For the text-containing cell, return its midpoint in [X, Y] coordinate format. 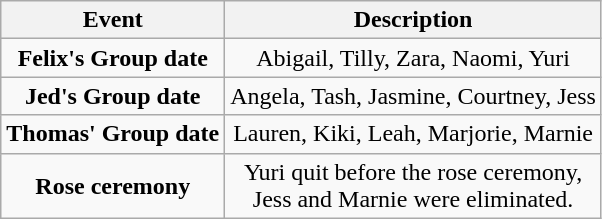
Felix's Group date [113, 58]
Yuri quit before the rose ceremony,Jess and Marnie were eliminated. [414, 186]
Description [414, 20]
Abigail, Tilly, Zara, Naomi, Yuri [414, 58]
Jed's Group date [113, 96]
Rose ceremony [113, 186]
Thomas' Group date [113, 134]
Event [113, 20]
Lauren, Kiki, Leah, Marjorie, Marnie [414, 134]
Angela, Tash, Jasmine, Courtney, Jess [414, 96]
